Output the (X, Y) coordinate of the center of the cell containing the given text.  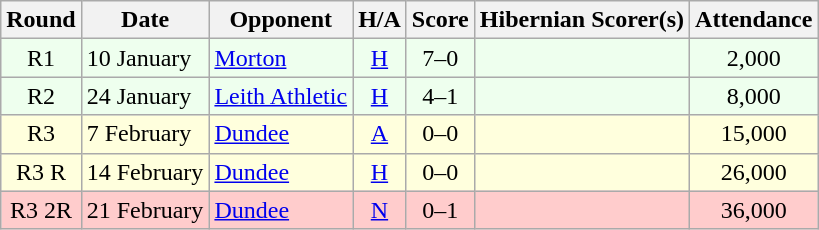
36,000 (754, 210)
24 January (145, 96)
R3 2R (41, 210)
Leith Athletic (281, 96)
7–0 (440, 58)
R2 (41, 96)
Morton (281, 58)
Score (440, 20)
26,000 (754, 172)
Date (145, 20)
H/A (380, 20)
15,000 (754, 134)
Hibernian Scorer(s) (582, 20)
7 February (145, 134)
8,000 (754, 96)
Opponent (281, 20)
R3 R (41, 172)
Round (41, 20)
0–1 (440, 210)
10 January (145, 58)
Attendance (754, 20)
2,000 (754, 58)
14 February (145, 172)
N (380, 210)
A (380, 134)
R1 (41, 58)
21 February (145, 210)
4–1 (440, 96)
R3 (41, 134)
